Find where the given text appears and provide that cell's center as (x, y) coordinate. 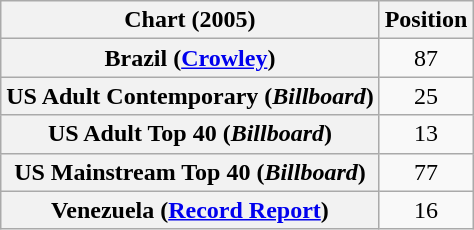
25 (426, 96)
US Adult Top 40 (Billboard) (190, 134)
77 (426, 172)
16 (426, 210)
US Adult Contemporary (Billboard) (190, 96)
Brazil (Crowley) (190, 58)
Venezuela (Record Report) (190, 210)
Position (426, 20)
Chart (2005) (190, 20)
13 (426, 134)
87 (426, 58)
US Mainstream Top 40 (Billboard) (190, 172)
